Locate the cell with the specified text and output its (X, Y) center coordinate. 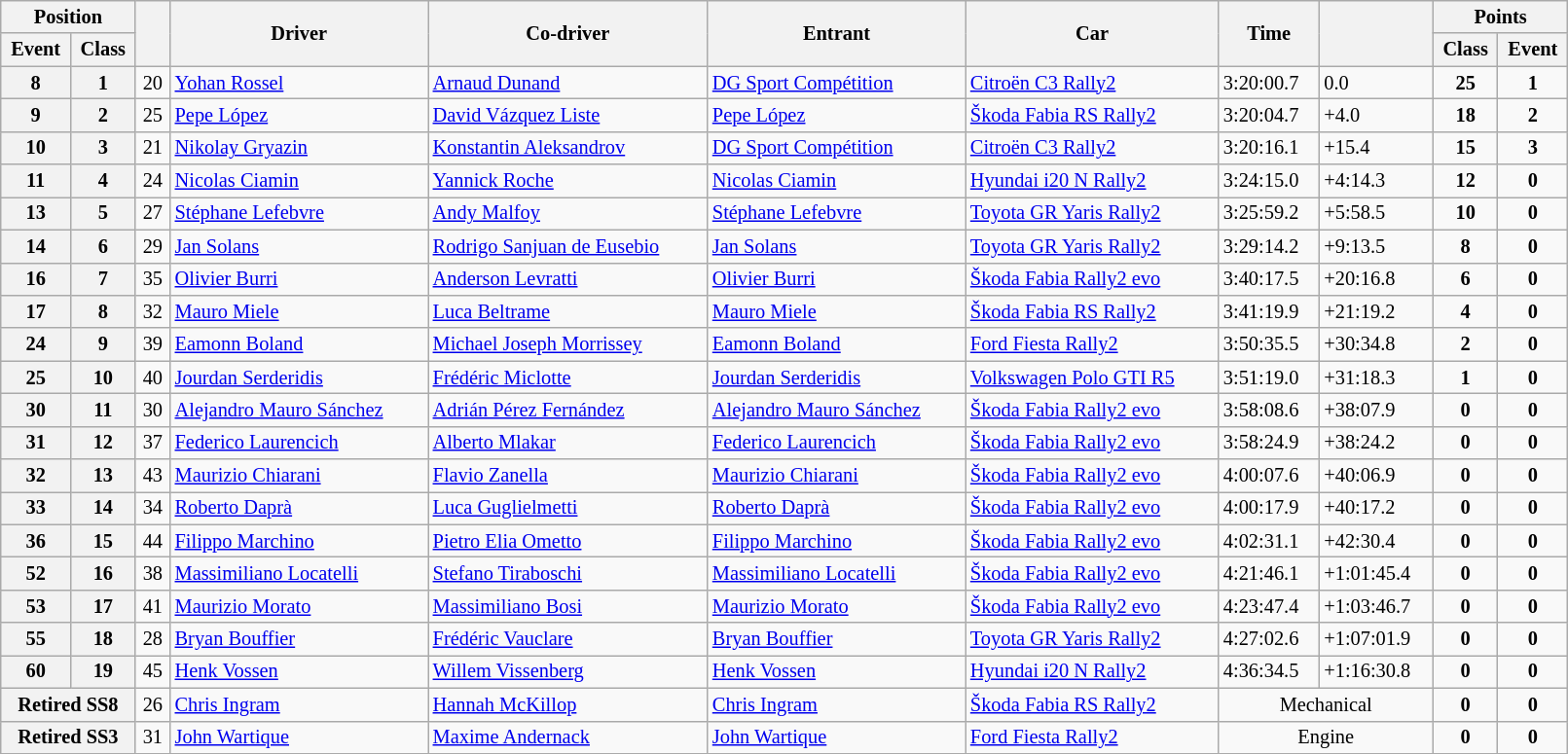
David Vázquez Liste (568, 115)
Frédéric Vauclare (568, 639)
3:51:19.0 (1269, 377)
19 (103, 671)
33 (36, 508)
Rodrigo Sanjuan de Eusebio (568, 246)
Arnaud Dunand (568, 83)
41 (153, 606)
Entrant (837, 33)
3:40:17.5 (1269, 279)
Luca Beltrame (568, 311)
3:50:35.5 (1269, 344)
+1:03:46.7 (1376, 606)
4:00:17.9 (1269, 508)
38 (153, 573)
Luca Guglielmetti (568, 508)
+1:07:01.9 (1376, 639)
29 (153, 246)
43 (153, 476)
Konstantin Aleksandrov (568, 148)
20 (153, 83)
+21:19.2 (1376, 311)
21 (153, 148)
+5:58.5 (1376, 213)
36 (36, 541)
Adrián Pérez Fernández (568, 410)
39 (153, 344)
Maxime Andernack (568, 737)
+30:34.8 (1376, 344)
Driver (300, 33)
+1:01:45.4 (1376, 573)
27 (153, 213)
3:25:59.2 (1269, 213)
Volkswagen Polo GTI R5 (1092, 377)
Engine (1326, 737)
+31:18.3 (1376, 377)
+15.4 (1376, 148)
Stefano Tiraboschi (568, 573)
+40:17.2 (1376, 508)
35 (153, 279)
52 (36, 573)
4:00:07.6 (1269, 476)
3:29:14.2 (1269, 246)
Michael Joseph Morrissey (568, 344)
Alberto Mlakar (568, 443)
+4.0 (1376, 115)
Massimiliano Bosi (568, 606)
Retired SS3 (68, 737)
Flavio Zanella (568, 476)
+42:30.4 (1376, 541)
Frédéric Miclotte (568, 377)
4:02:31.1 (1269, 541)
Andy Malfoy (568, 213)
Time (1269, 33)
4:23:47.4 (1269, 606)
53 (36, 606)
Willem Vissenberg (568, 671)
28 (153, 639)
Nikolay Gryazin (300, 148)
34 (153, 508)
Retired SS8 (68, 704)
5 (103, 213)
Points (1500, 17)
+9:13.5 (1376, 246)
3:41:19.9 (1269, 311)
Anderson Levratti (568, 279)
3:58:08.6 (1269, 410)
3:58:24.9 (1269, 443)
Yannick Roche (568, 181)
55 (36, 639)
Pietro Elia Ometto (568, 541)
60 (36, 671)
4:21:46.1 (1269, 573)
4:27:02.6 (1269, 639)
3:20:16.1 (1269, 148)
+20:16.8 (1376, 279)
3:24:15.0 (1269, 181)
Mechanical (1326, 704)
+38:07.9 (1376, 410)
+4:14.3 (1376, 181)
+40:06.9 (1376, 476)
26 (153, 704)
Yohan Rossel (300, 83)
Co-driver (568, 33)
4:36:34.5 (1269, 671)
40 (153, 377)
45 (153, 671)
Position (68, 17)
Car (1092, 33)
Hannah McKillop (568, 704)
44 (153, 541)
7 (103, 279)
+38:24.2 (1376, 443)
3:20:04.7 (1269, 115)
0.0 (1376, 83)
+1:16:30.8 (1376, 671)
3:20:00.7 (1269, 83)
37 (153, 443)
